Identify which cell holds the provided text, then report its (x, y) central coordinate. 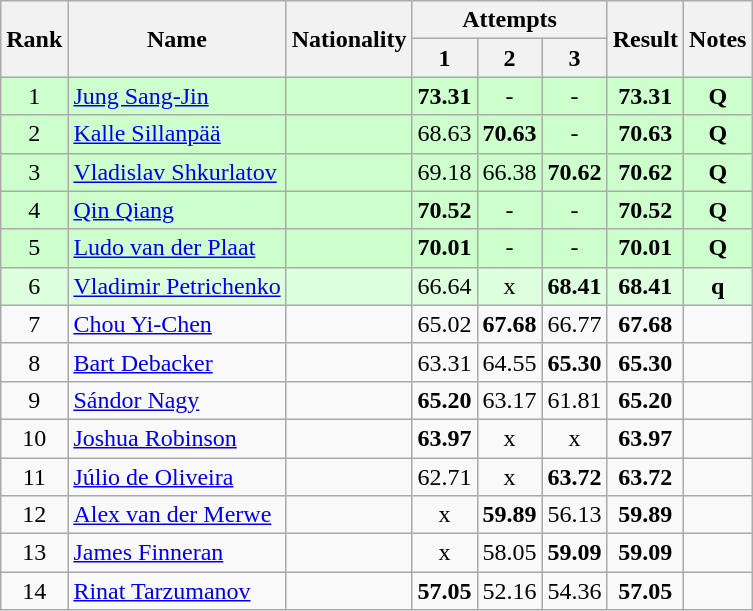
6 (34, 286)
66.77 (574, 324)
9 (34, 400)
66.64 (444, 286)
7 (34, 324)
10 (34, 438)
Qin Qiang (177, 210)
Júlio de Oliveira (177, 477)
4 (34, 210)
52.16 (510, 591)
q (718, 286)
11 (34, 477)
Sándor Nagy (177, 400)
Chou Yi-Chen (177, 324)
61.81 (574, 400)
54.36 (574, 591)
63.17 (510, 400)
12 (34, 515)
Nationality (349, 39)
Ludo van der Plaat (177, 248)
5 (34, 248)
Name (177, 39)
Kalle Sillanpää (177, 134)
62.71 (444, 477)
13 (34, 553)
Rinat Tarzumanov (177, 591)
Vladimir Petrichenko (177, 286)
65.02 (444, 324)
Joshua Robinson (177, 438)
8 (34, 362)
Result (645, 39)
66.38 (510, 172)
68.63 (444, 134)
14 (34, 591)
James Finneran (177, 553)
69.18 (444, 172)
Alex van der Merwe (177, 515)
63.31 (444, 362)
64.55 (510, 362)
Jung Sang-Jin (177, 96)
Vladislav Shkurlatov (177, 172)
56.13 (574, 515)
58.05 (510, 553)
Notes (718, 39)
Rank (34, 39)
Attempts (510, 20)
Bart Debacker (177, 362)
